For the text-containing cell, return its midpoint in (X, Y) coordinate format. 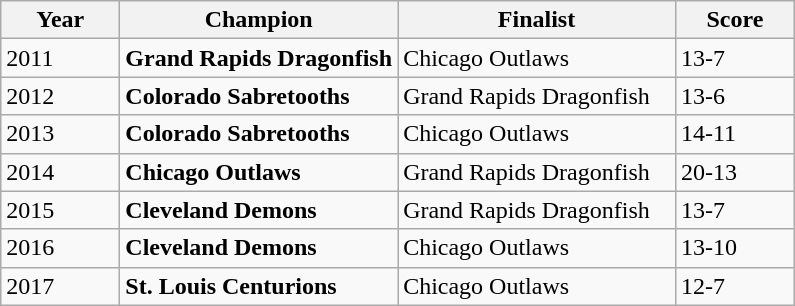
13-10 (734, 248)
2011 (60, 58)
2012 (60, 96)
Score (734, 20)
Year (60, 20)
2013 (60, 134)
Finalist (537, 20)
13-6 (734, 96)
12-7 (734, 286)
St. Louis Centurions (259, 286)
2017 (60, 286)
2014 (60, 172)
2015 (60, 210)
Champion (259, 20)
14-11 (734, 134)
2016 (60, 248)
20-13 (734, 172)
